From the cell containing the given text, extract its center point as (X, Y) coordinate. 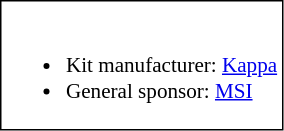
Kit manufacturer: KappaGeneral sponsor: MSI (141, 65)
